Identify which cell holds the provided text, then report its (x, y) central coordinate. 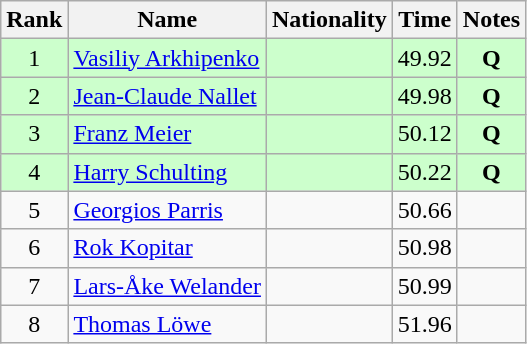
Lars-Åke Welander (168, 286)
5 (34, 210)
Harry Schulting (168, 172)
Rank (34, 20)
50.99 (424, 286)
Name (168, 20)
Georgios Parris (168, 210)
8 (34, 324)
Thomas Löwe (168, 324)
7 (34, 286)
6 (34, 248)
49.98 (424, 96)
Time (424, 20)
2 (34, 96)
50.66 (424, 210)
4 (34, 172)
Nationality (329, 20)
Notes (491, 20)
50.12 (424, 134)
50.98 (424, 248)
1 (34, 58)
Jean-Claude Nallet (168, 96)
50.22 (424, 172)
Vasiliy Arkhipenko (168, 58)
Franz Meier (168, 134)
3 (34, 134)
51.96 (424, 324)
49.92 (424, 58)
Rok Kopitar (168, 248)
